Locate the cell with the specified text and output its (x, y) center coordinate. 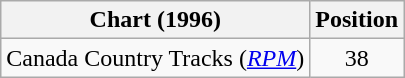
Position (357, 20)
Canada Country Tracks (RPM) (156, 58)
Chart (1996) (156, 20)
38 (357, 58)
